Return the [x, y] coordinate for the center point of the cell that contains the specified text.  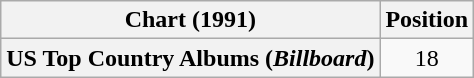
Chart (1991) [190, 20]
18 [427, 58]
US Top Country Albums (Billboard) [190, 58]
Position [427, 20]
